Return the (X, Y) coordinate for the center point of the cell that contains the specified text.  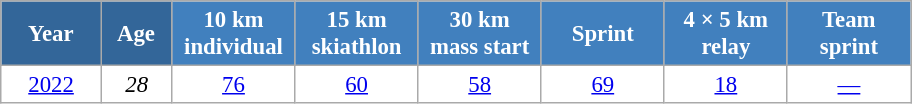
69 (602, 85)
76 (234, 85)
28 (136, 85)
4 × 5 km relay (726, 34)
30 km mass start (480, 34)
Sprint (602, 34)
58 (480, 85)
— (848, 85)
60 (356, 85)
Year (52, 34)
2022 (52, 85)
15 km skiathlon (356, 34)
10 km individual (234, 34)
Age (136, 34)
Team sprint (848, 34)
18 (726, 85)
